Determine the [X, Y] coordinate at the center of the cell enclosing the given text.  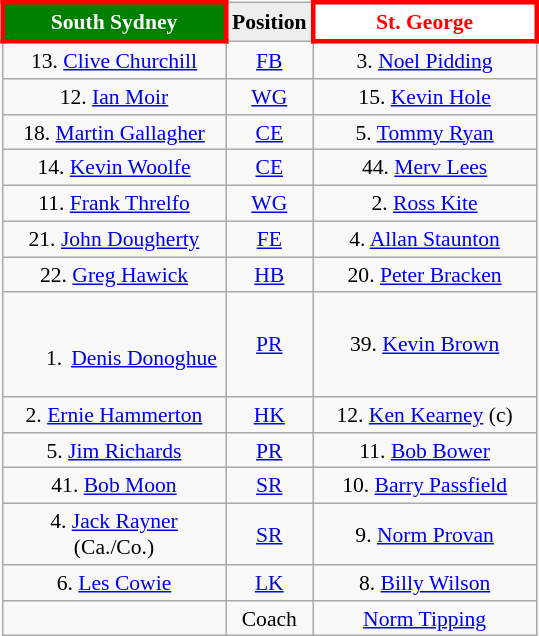
13. Clive Churchill [114, 60]
2. Ernie Hammerton [114, 415]
22. Greg Hawick [114, 275]
4. Allan Staunton [424, 239]
21. John Dougherty [114, 239]
18. Martin Gallagher [114, 132]
5. Jim Richards [114, 450]
41. Bob Moon [114, 486]
11. Frank Threlfo [114, 203]
39. Kevin Brown [424, 344]
4. Jack Rayner (Ca./Co.) [114, 534]
12. Ian Moir [114, 97]
St. George [424, 22]
Denis Donoghue [114, 344]
6. Les Cowie [114, 583]
15. Kevin Hole [424, 97]
FB [270, 60]
2. Ross Kite [424, 203]
Position [270, 22]
HB [270, 275]
HK [270, 415]
South Sydney [114, 22]
3. Noel Pidding [424, 60]
9. Norm Provan [424, 534]
Norm Tipping [424, 618]
10. Barry Passfield [424, 486]
11. Bob Bower [424, 450]
14. Kevin Woolfe [114, 168]
FE [270, 239]
8. Billy Wilson [424, 583]
LK [270, 583]
Coach [270, 618]
44. Merv Lees [424, 168]
5. Tommy Ryan [424, 132]
20. Peter Bracken [424, 275]
12. Ken Kearney (c) [424, 415]
